Output the [x, y] coordinate of the center of the cell containing the given text.  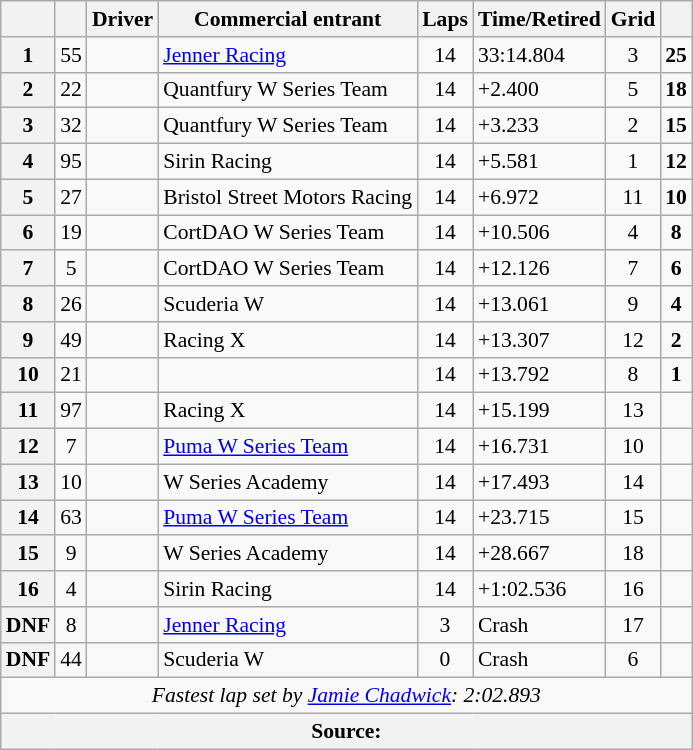
Driver [122, 19]
+28.667 [540, 554]
26 [71, 304]
Time/Retired [540, 19]
Grid [634, 19]
+10.506 [540, 233]
+15.199 [540, 411]
49 [71, 340]
97 [71, 411]
22 [71, 90]
55 [71, 55]
63 [71, 518]
Commercial entrant [288, 19]
+23.715 [540, 518]
Fastest lap set by Jamie Chadwick: 2:02.893 [346, 696]
+6.972 [540, 197]
21 [71, 375]
Laps [445, 19]
19 [71, 233]
+13.307 [540, 340]
33:14.804 [540, 55]
Bristol Street Motors Racing [288, 197]
+5.581 [540, 162]
27 [71, 197]
+2.400 [540, 90]
0 [445, 660]
+13.061 [540, 304]
+16.731 [540, 447]
25 [676, 55]
+3.233 [540, 126]
+17.493 [540, 482]
Source: [346, 732]
17 [634, 625]
95 [71, 162]
44 [71, 660]
+13.792 [540, 375]
+12.126 [540, 269]
+1:02.536 [540, 589]
32 [71, 126]
